Return the [x, y] coordinate for the center point of the cell that contains the specified text.  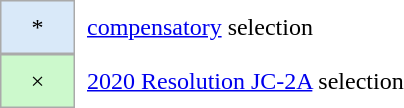
× [38, 81]
* [38, 27]
